Return the [X, Y] coordinate for the center point of the cell that contains the specified text.  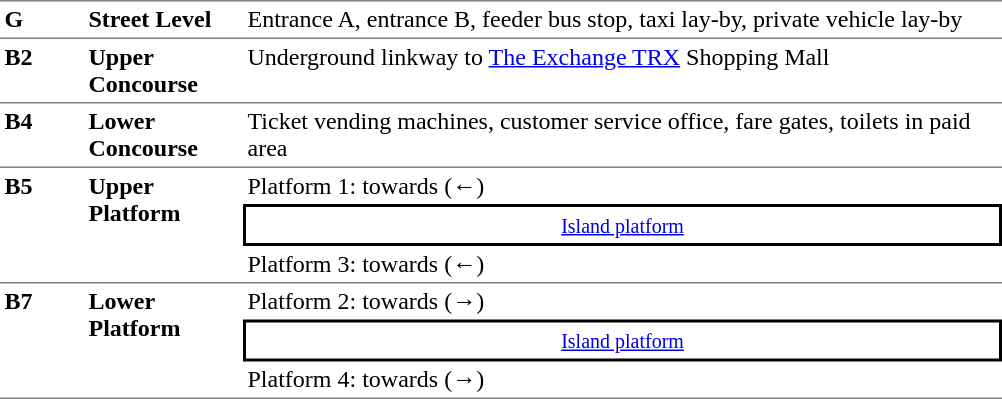
Ticket vending machines, customer service office, fare gates, toilets in paid area [622, 136]
B2 [42, 71]
Entrance A, entrance B, feeder bus stop, taxi lay-by, private vehicle lay-by [622, 20]
Platform 2: towards (→) [622, 302]
B5 [42, 226]
Upper Concourse [164, 71]
Platform 3: towards (←) [622, 265]
Lower Concourse [164, 136]
B4 [42, 136]
Underground linkway to The Exchange TRX Shopping Mall [622, 71]
Street Level [164, 20]
G [42, 20]
Upper Platform [164, 226]
Platform 1: towards (←) [622, 186]
